Extract the [x, y] coordinate from the center of the cell holding the provided text.  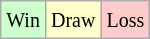
Draw [72, 20]
Win [24, 20]
Loss [126, 20]
